Output the [X, Y] coordinate of the center of the cell containing the given text.  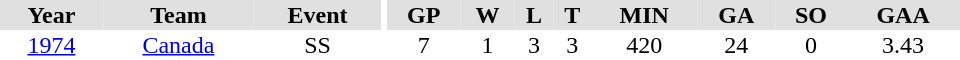
Canada [178, 45]
1 [487, 45]
GP [424, 15]
3.43 [903, 45]
GA [736, 15]
24 [736, 45]
L [534, 15]
1974 [52, 45]
T [572, 15]
MIN [644, 15]
Year [52, 15]
SO [812, 15]
420 [644, 45]
GAA [903, 15]
Event [318, 15]
W [487, 15]
0 [812, 45]
7 [424, 45]
SS [318, 45]
Team [178, 15]
